Identify which cell holds the provided text, then report its (X, Y) central coordinate. 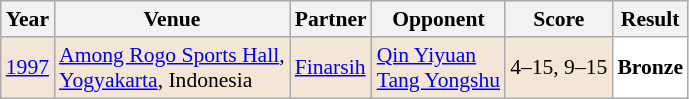
4–15, 9–15 (558, 68)
Score (558, 19)
1997 (28, 68)
Qin Yiyuan Tang Yongshu (438, 68)
Partner (331, 19)
Bronze (650, 68)
Finarsih (331, 68)
Opponent (438, 19)
Year (28, 19)
Venue (172, 19)
Among Rogo Sports Hall,Yogyakarta, Indonesia (172, 68)
Result (650, 19)
